Pinpoint the cell where the given text exists, returning its [x, y] midpoint coordinate. 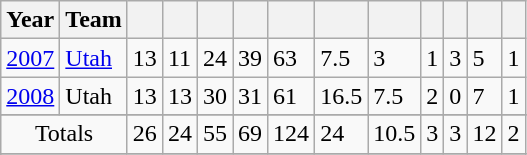
39 [250, 58]
2008 [30, 96]
5 [484, 58]
55 [214, 134]
63 [292, 58]
30 [214, 96]
124 [292, 134]
2007 [30, 58]
7 [484, 96]
12 [484, 134]
16.5 [342, 96]
Team [94, 20]
26 [144, 134]
61 [292, 96]
Totals [64, 134]
31 [250, 96]
10.5 [394, 134]
11 [180, 58]
Year [30, 20]
0 [456, 96]
69 [250, 134]
